Find where the given text appears and provide that cell's center as [X, Y] coordinate. 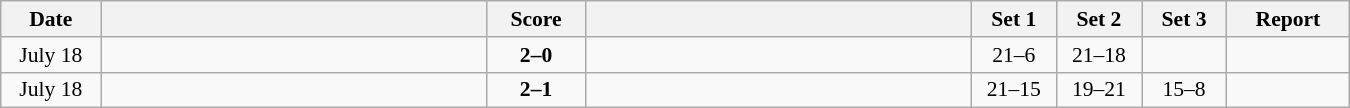
21–18 [1098, 55]
15–8 [1184, 90]
Set 2 [1098, 19]
19–21 [1098, 90]
21–15 [1014, 90]
Date [51, 19]
2–1 [536, 90]
21–6 [1014, 55]
Score [536, 19]
Set 1 [1014, 19]
Report [1288, 19]
2–0 [536, 55]
Set 3 [1184, 19]
